Find where the given text appears and provide that cell's center as [x, y] coordinate. 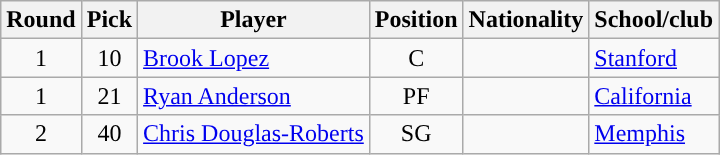
Round [41, 20]
Chris Douglas-Roberts [254, 134]
10 [109, 58]
Position [416, 20]
California [654, 96]
Player [254, 20]
Memphis [654, 134]
Nationality [526, 20]
Ryan Anderson [254, 96]
SG [416, 134]
C [416, 58]
21 [109, 96]
Brook Lopez [254, 58]
PF [416, 96]
School/club [654, 20]
2 [41, 134]
40 [109, 134]
Pick [109, 20]
Stanford [654, 58]
